For the text-containing cell, return its midpoint in (x, y) coordinate format. 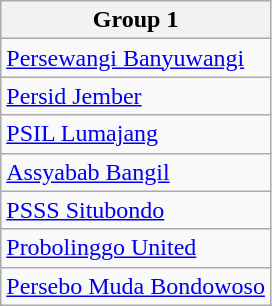
Assyabab Bangil (136, 172)
Persid Jember (136, 96)
Group 1 (136, 20)
Probolinggo United (136, 248)
PSSS Situbondo (136, 210)
Persebo Muda Bondowoso (136, 286)
Persewangi Banyuwangi (136, 58)
PSIL Lumajang (136, 134)
